Identify which cell holds the provided text, then report its (X, Y) central coordinate. 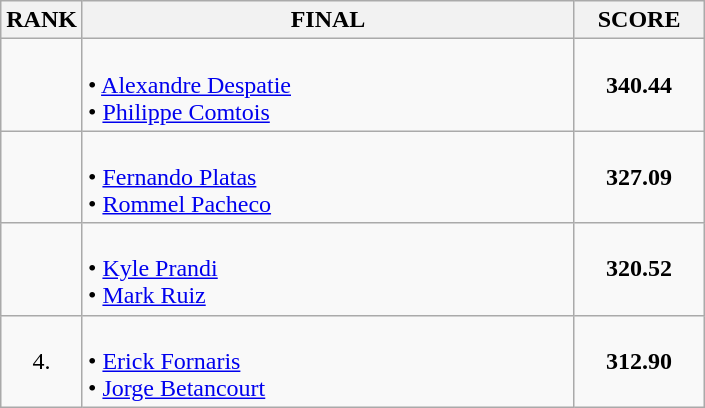
FINAL (328, 20)
320.52 (640, 269)
SCORE (640, 20)
RANK (42, 20)
• Alexandre Despatie• Philippe Comtois (328, 85)
• Erick Fornaris• Jorge Betancourt (328, 361)
312.90 (640, 361)
327.09 (640, 177)
• Kyle Prandi• Mark Ruiz (328, 269)
• Fernando Platas• Rommel Pacheco (328, 177)
340.44 (640, 85)
4. (42, 361)
